Provide the [X, Y] coordinate of the cell's center where the given text is located.  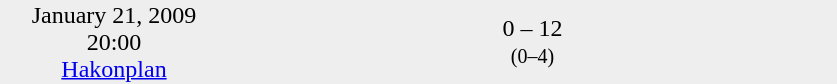
0 – 12 (0–4) [532, 42]
January 21, 200920:00Hakonplan [114, 42]
